Detect which cell encompasses the target text, then output its [x, y] center coordinate. 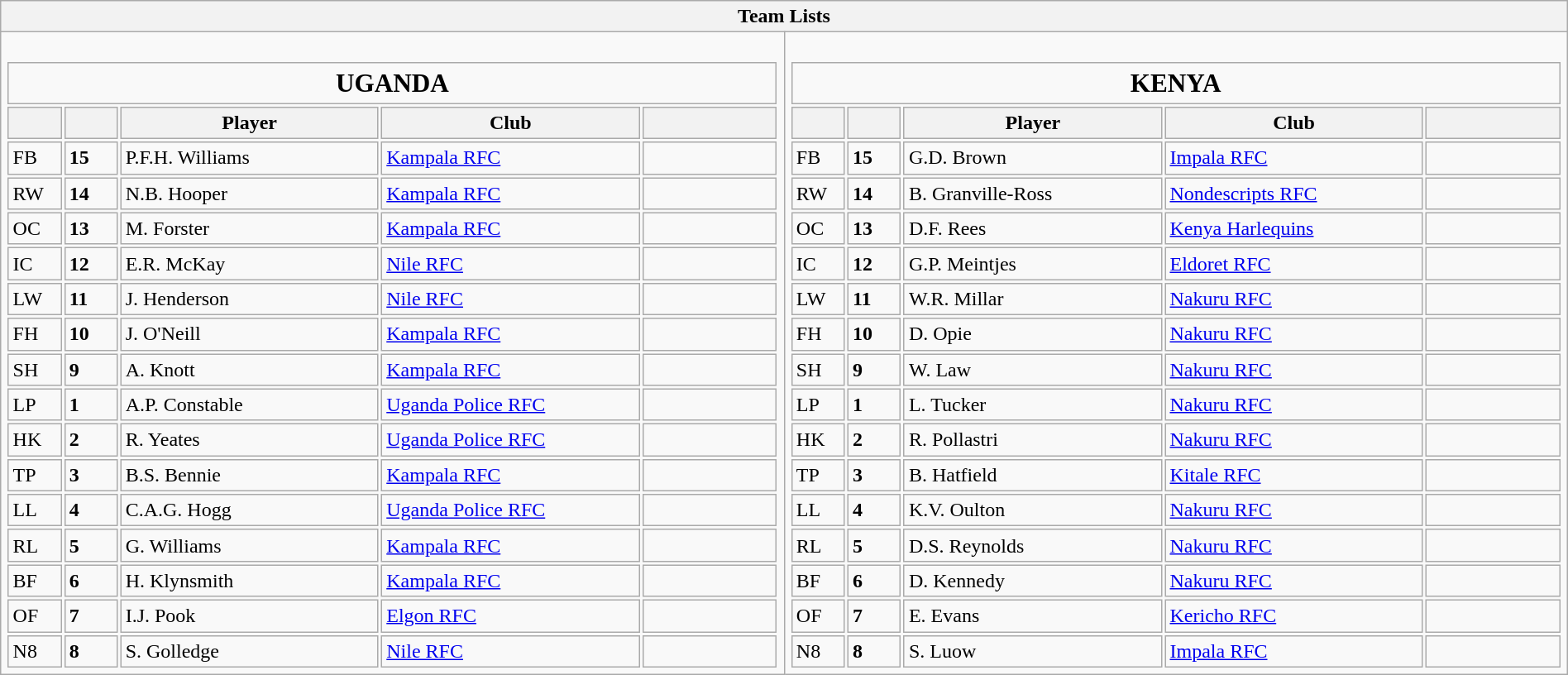
P.F.H. Williams [250, 158]
D.F. Rees [1034, 228]
A.P. Constable [250, 405]
M. Forster [250, 228]
H. Klynsmith [250, 581]
L. Tucker [1034, 405]
D.S. Reynolds [1034, 546]
Kitale RFC [1293, 475]
UGANDA [392, 83]
B.S. Bennie [250, 475]
Team Lists [784, 17]
Kenya Harlequins [1293, 228]
G. Williams [250, 546]
R. Pollastri [1034, 440]
G.D. Brown [1034, 158]
B. Granville-Ross [1034, 194]
J. Henderson [250, 299]
Kericho RFC [1293, 616]
W. Law [1034, 370]
Elgon RFC [511, 616]
G.P. Meintjes [1034, 264]
S. Luow [1034, 651]
E. Evans [1034, 616]
R. Yeates [250, 440]
K.V. Oulton [1034, 510]
D. Kennedy [1034, 581]
C.A.G. Hogg [250, 510]
W.R. Millar [1034, 299]
S. Golledge [250, 651]
J. O'Neill [250, 334]
Nondescripts RFC [1293, 194]
N.B. Hooper [250, 194]
E.R. McKay [250, 264]
B. Hatfield [1034, 475]
Eldoret RFC [1293, 264]
I.J. Pook [250, 616]
A. Knott [250, 370]
KENYA [1176, 83]
D. Opie [1034, 334]
